Search for the cell housing the specified text and yield its (x, y) center coordinate. 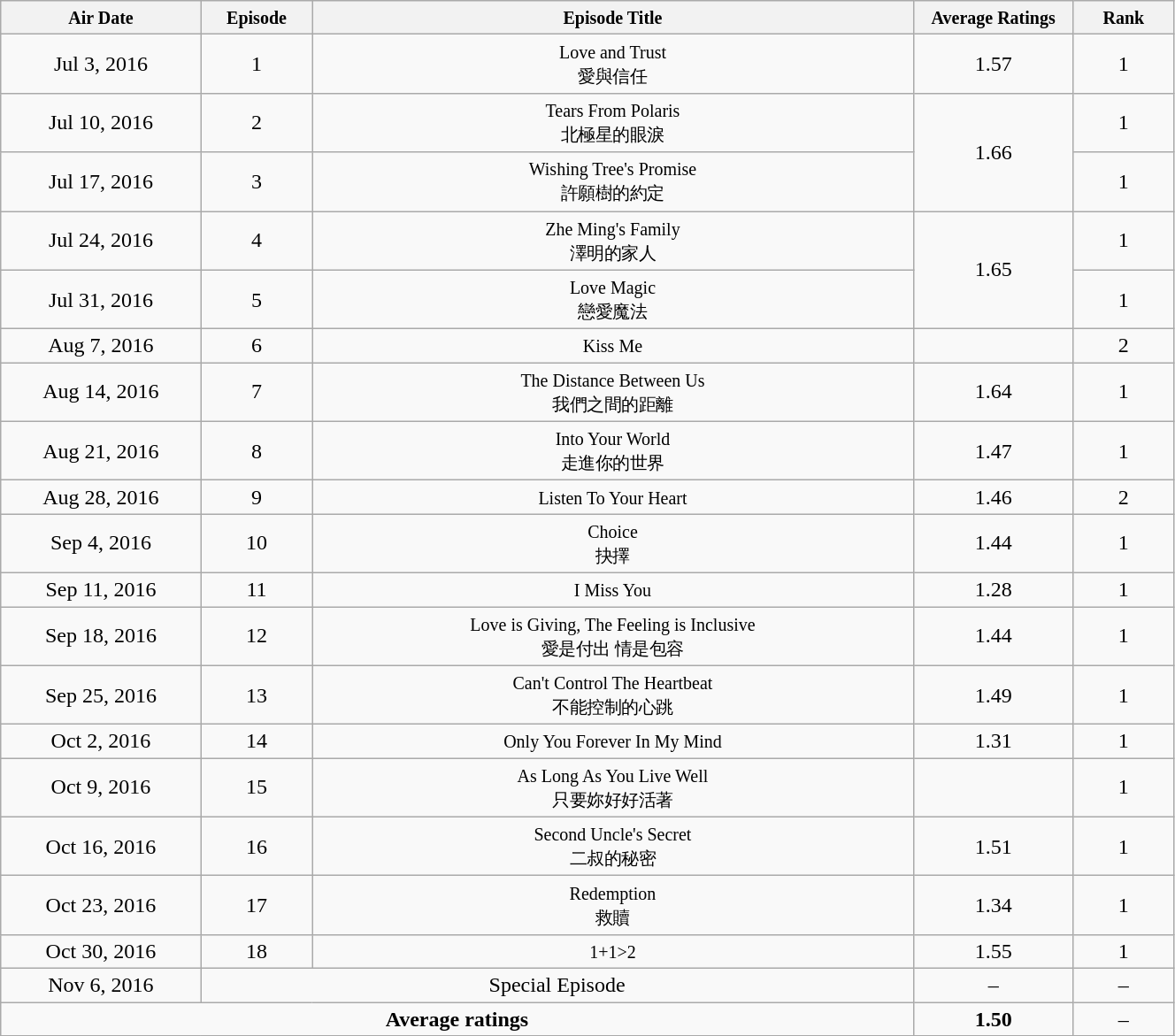
5 (257, 299)
Love Magic戀愛魔法 (612, 299)
Average Ratings (993, 18)
1.65 (993, 269)
As Long As You Live Well只要妳好好活著 (612, 787)
1.51 (993, 846)
1.57 (993, 64)
1.31 (993, 741)
Wishing Tree's Promise許願樹的約定 (612, 182)
9 (257, 497)
Aug 14, 2016 (101, 393)
15 (257, 787)
Redemption救贖 (612, 906)
13 (257, 695)
Second Uncle's Secret二叔的秘密 (612, 846)
Sep 25, 2016 (101, 695)
Episode Title (612, 18)
Oct 23, 2016 (101, 906)
1.34 (993, 906)
Jul 17, 2016 (101, 182)
Kiss Me (612, 346)
Sep 11, 2016 (101, 589)
Aug 21, 2016 (101, 451)
Jul 24, 2016 (101, 241)
Listen To Your Heart (612, 497)
Choice抉擇 (612, 543)
Love is Giving, The Feeling is Inclusive愛是付出 情是包容 (612, 637)
Oct 9, 2016 (101, 787)
Oct 30, 2016 (101, 951)
10 (257, 543)
Oct 16, 2016 (101, 846)
Rank (1124, 18)
14 (257, 741)
18 (257, 951)
1.50 (993, 1018)
1.64 (993, 393)
1.49 (993, 695)
Sep 4, 2016 (101, 543)
Zhe Ming's Family澤明的家人 (612, 241)
The Distance Between Us我們之間的距離 (612, 393)
Love and Trust愛與信任 (612, 64)
1+1>2 (612, 951)
1.55 (993, 951)
8 (257, 451)
1.28 (993, 589)
17 (257, 906)
I Miss You (612, 589)
Jul 31, 2016 (101, 299)
Average ratings (457, 1018)
Can't Control The Heartbeat不能控制的心跳 (612, 695)
Sep 18, 2016 (101, 637)
Jul 3, 2016 (101, 64)
Nov 6, 2016 (101, 985)
Only You Forever In My Mind (612, 741)
Oct 2, 2016 (101, 741)
4 (257, 241)
Tears From Polaris北極星的眼淚 (612, 122)
1.47 (993, 451)
Into Your World走進你的世界 (612, 451)
Episode (257, 18)
12 (257, 637)
16 (257, 846)
11 (257, 589)
1.66 (993, 152)
Special Episode (557, 985)
6 (257, 346)
1.46 (993, 497)
7 (257, 393)
Aug 28, 2016 (101, 497)
3 (257, 182)
Air Date (101, 18)
Jul 10, 2016 (101, 122)
Aug 7, 2016 (101, 346)
